Detect which cell encompasses the target text, then output its [X, Y] center coordinate. 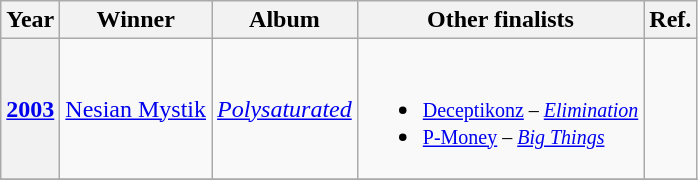
Album [285, 20]
Deceptikonz – EliminationP-Money – Big Things [500, 109]
Nesian Mystik [136, 109]
Year [30, 20]
Other finalists [500, 20]
Winner [136, 20]
2003 [30, 109]
Ref. [670, 20]
Polysaturated [285, 109]
